Return the [X, Y] coordinate for the center point of the cell that contains the specified text.  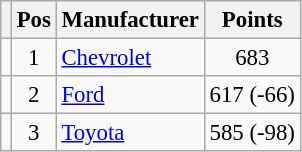
683 [252, 58]
Points [252, 20]
Chevrolet [130, 58]
617 (-66) [252, 95]
585 (-98) [252, 133]
Manufacturer [130, 20]
Toyota [130, 133]
1 [34, 58]
2 [34, 95]
3 [34, 133]
Ford [130, 95]
Pos [34, 20]
